Extract the [X, Y] coordinate from the center of the cell holding the provided text.  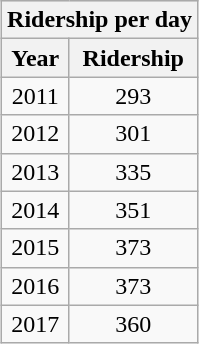
2016 [36, 286]
Ridership [134, 58]
360 [134, 324]
2014 [36, 210]
351 [134, 210]
Year [36, 58]
293 [134, 96]
2013 [36, 172]
335 [134, 172]
2012 [36, 134]
Ridership per day [100, 20]
2011 [36, 96]
2017 [36, 324]
2015 [36, 248]
301 [134, 134]
